Pinpoint the cell where the given text exists, returning its (X, Y) midpoint coordinate. 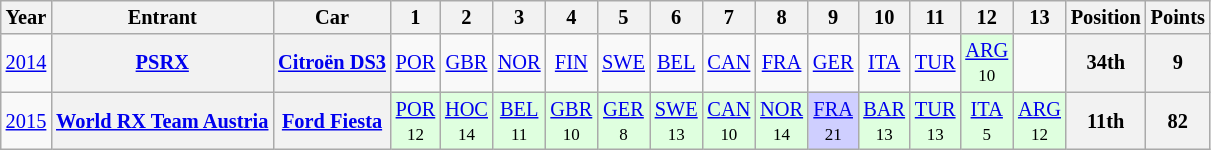
TUR (935, 63)
World RX Team Austria (162, 121)
TUR13 (935, 121)
FIN (572, 63)
12 (986, 17)
BEL (676, 63)
BEL11 (520, 121)
SWE (624, 63)
Ford Fiesta (332, 121)
Citroën DS3 (332, 63)
Car (332, 17)
NOR14 (782, 121)
10 (884, 17)
SWE13 (676, 121)
GBR10 (572, 121)
11 (935, 17)
ITA (884, 63)
34th (1106, 63)
82 (1178, 121)
CAN10 (730, 121)
2015 (26, 121)
11th (1106, 121)
POR (416, 63)
5 (624, 17)
6 (676, 17)
CAN (730, 63)
GER (833, 63)
3 (520, 17)
GER8 (624, 121)
13 (1040, 17)
FRA21 (833, 121)
GBR (466, 63)
NOR (520, 63)
ARG12 (1040, 121)
Year (26, 17)
ITA5 (986, 121)
BAR13 (884, 121)
ARG10 (986, 63)
2 (466, 17)
Entrant (162, 17)
HOC14 (466, 121)
Position (1106, 17)
POR12 (416, 121)
1 (416, 17)
7 (730, 17)
PSRX (162, 63)
FRA (782, 63)
Points (1178, 17)
4 (572, 17)
8 (782, 17)
2014 (26, 63)
